Return [x, y] of the center of cell containing provided text 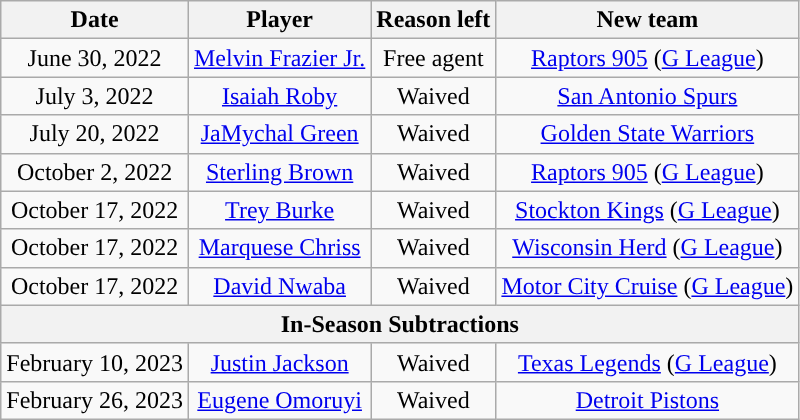
In-Season Subtractions [400, 324]
Sterling Brown [279, 172]
Motor City Cruise (G League) [648, 286]
Free agent [434, 58]
Texas Legends (G League) [648, 362]
February 10, 2023 [95, 362]
San Antonio Spurs [648, 96]
Stockton Kings (G League) [648, 210]
Player [279, 20]
Reason left [434, 20]
July 3, 2022 [95, 96]
Marquese Chriss [279, 248]
Golden State Warriors [648, 134]
David Nwaba [279, 286]
Melvin Frazier Jr. [279, 58]
Date [95, 20]
Detroit Pistons [648, 400]
Eugene Omoruyi [279, 400]
Wisconsin Herd (G League) [648, 248]
Trey Burke [279, 210]
June 30, 2022 [95, 58]
February 26, 2023 [95, 400]
New team [648, 20]
Justin Jackson [279, 362]
October 2, 2022 [95, 172]
July 20, 2022 [95, 134]
JaMychal Green [279, 134]
Isaiah Roby [279, 96]
